Pinpoint the cell where the given text exists, returning its [X, Y] midpoint coordinate. 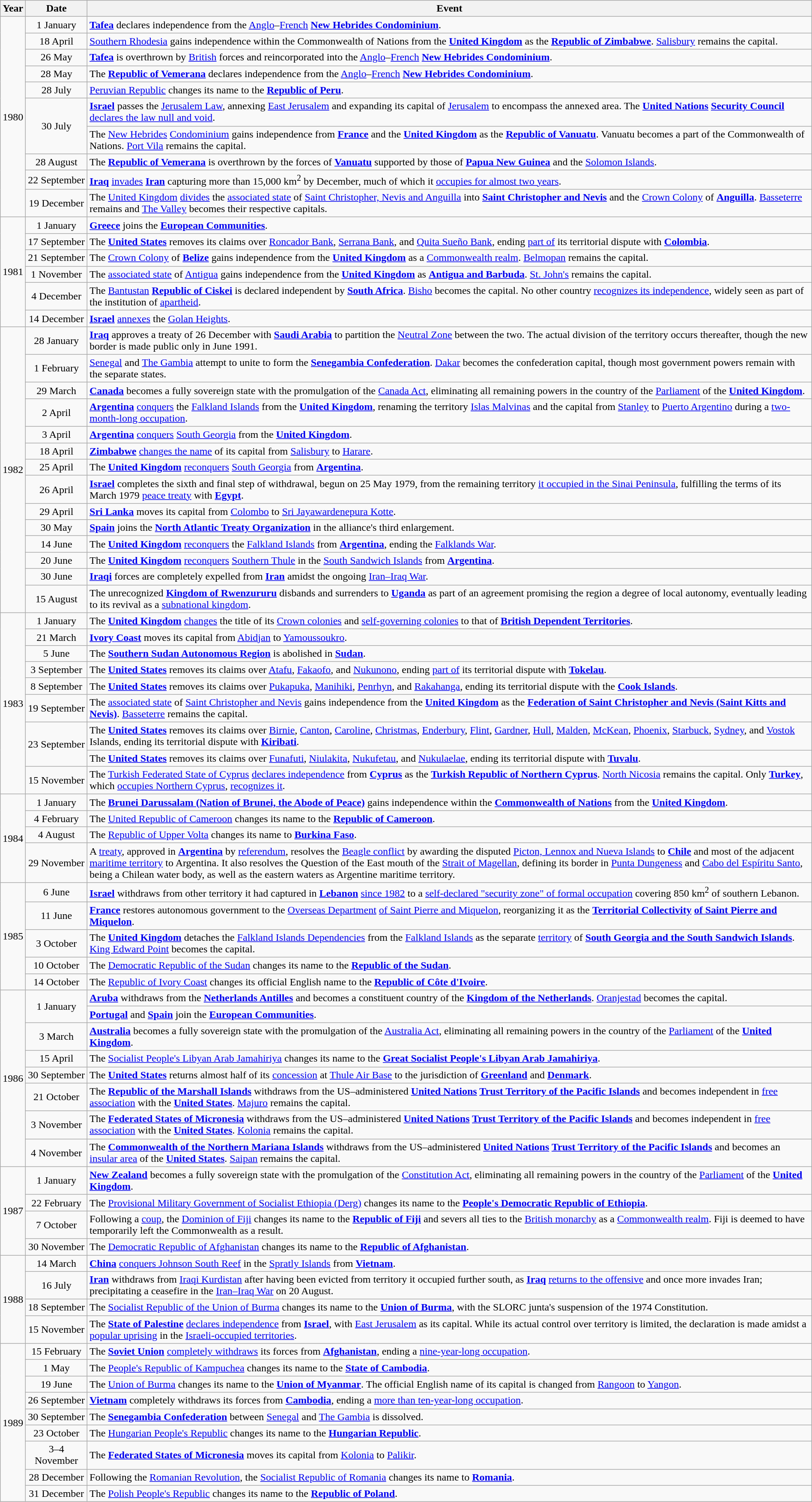
The United Kingdom reconquers South Georgia from Argentina. [450, 467]
3–4 November [57, 1455]
The Union of Burma changes its name to the Union of Myanmar. The official English name of its capital is changed from Rangoon to Yangon. [450, 1384]
30 July [57, 126]
Israel annexes the Golan Heights. [450, 318]
1986 [13, 1078]
1982 [13, 470]
8 September [57, 686]
19 December [57, 203]
The United States removes its claims over Atafu, Fakaofo, and Nukunono, ending part of its territorial dispute with Tokelau. [450, 670]
30 November [57, 1247]
The United States removes its claims over Roncador Bank, Serrana Bank, and Quita Sueño Bank, ending part of its territorial dispute with Colombia. [450, 242]
29 March [57, 390]
1981 [13, 272]
15 August [57, 599]
21 March [57, 637]
The Democratic Republic of Afghanistan changes its name to the Republic of Afghanistan. [450, 1247]
16 July [57, 1285]
The Republic of Vemerana declares independence from the Anglo–French New Hebrides Condominium. [450, 74]
Tafea declares independence from the Anglo–French New Hebrides Condominium. [450, 25]
The United States returns almost half of its concession at Thule Air Base to the jurisdiction of Greenland and Denmark. [450, 1075]
Date [57, 9]
The Democratic Republic of the Sudan changes its name to the Republic of the Sudan. [450, 966]
1983 [13, 703]
5 June [57, 653]
20 June [57, 560]
22 February [57, 1203]
The Republic of Vemerana is overthrown by the forces of Vanuatu supported by those of Papua New Guinea and the Solomon Islands. [450, 162]
Aruba withdraws from the Netherlands Antilles and becomes a constituent country of the Kingdom of the Netherlands. Oranjestad becomes the capital. [450, 998]
23 September [57, 745]
Greece joins the European Communities. [450, 225]
19 June [57, 1384]
The Socialist Republic of the Union of Burma changes its name to the Union of Burma, with the SLORC junta's suspension of the 1974 Constitution. [450, 1308]
14 October [57, 982]
10 October [57, 966]
Vietnam completely withdraws its forces from Cambodia, ending a more than ten-year-long occupation. [450, 1400]
30 May [57, 528]
1 November [57, 274]
7 October [57, 1224]
The United Kingdom reconquers Southern Thule in the South Sandwich Islands from Argentina. [450, 560]
2 April [57, 412]
The Republic of Ivory Coast changes its official English name to the Republic of Côte d'Ivoire. [450, 982]
1984 [13, 838]
14 March [57, 1263]
23 October [57, 1433]
The People's Republic of Kampuchea changes its name to the State of Cambodia. [450, 1368]
14 June [57, 544]
28 January [57, 340]
The Soviet Union completely withdraws its forces from Afghanistan, ending a nine-year-long occupation. [450, 1352]
Iraqi forces are completely expelled from Iran amidst the ongoing Iran–Iraq War. [450, 577]
30 June [57, 577]
3 September [57, 670]
Spain joins the North Atlantic Treaty Organization in the alliance's third enlargement. [450, 528]
3 April [57, 435]
1988 [13, 1299]
The Provisional Military Government of Socialist Ethiopia (Derg) changes its name to the People's Democratic Republic of Ethiopia. [450, 1203]
The United Kingdom changes the title of its Crown colonies and self-governing colonies to that of British Dependent Territories. [450, 621]
The United Republic of Cameroon changes its name to the Republic of Cameroon. [450, 819]
The United States removes its claims over Funafuti, Niulakita, Nukufetau, and Nukulaelae, ending its territorial dispute with Tuvalu. [450, 758]
21 September [57, 258]
22 September [57, 180]
The Senegambia Confederation between Senegal and The Gambia is dissolved. [450, 1417]
1989 [13, 1423]
19 September [57, 708]
Tafea is overthrown by British forces and reincorporated into the Anglo–French New Hebrides Condominium. [450, 57]
Peruvian Republic changes its name to the Republic of Peru. [450, 90]
The Hungarian People's Republic changes its name to the Hungarian Republic. [450, 1433]
The Federated States of Micronesia moves its capital from Kolonia to Palikir. [450, 1455]
14 December [57, 318]
1987 [13, 1211]
Following the Romanian Revolution, the Socialist Republic of Romania changes its name to Romania. [450, 1477]
1980 [13, 117]
28 August [57, 162]
4 August [57, 835]
29 November [57, 863]
18 September [57, 1308]
Iraq invades Iran capturing more than 15,000 km2 by December, much of which it occupies for almost two years. [450, 180]
The Republic of Upper Volta changes its name to Burkina Faso. [450, 835]
15 February [57, 1352]
1 February [57, 368]
Portugal and Spain join the European Communities. [450, 1014]
Argentina conquers South Georgia from the United Kingdom. [450, 435]
The Socialist People's Libyan Arab Jamahiriya changes its name to the Great Socialist People's Libyan Arab Jamahiriya. [450, 1059]
Event [450, 9]
15 April [57, 1059]
The Southern Sudan Autonomous Region is abolished in Sudan. [450, 653]
3 November [57, 1125]
31 December [57, 1493]
Sri Lanka moves its capital from Colombo to Sri Jayawardenepura Kotte. [450, 512]
3 October [57, 943]
Zimbabwe changes the name of its capital from Salisbury to Harare. [450, 451]
21 October [57, 1097]
The associated state of Antigua gains independence from the United Kingdom as Antigua and Barbuda. St. John's remains the capital. [450, 274]
28 July [57, 90]
29 April [57, 512]
Year [13, 9]
11 June [57, 916]
The Brunei Darussalam (Nation of Brunei, the Abode of Peace) gains independence within the Commonwealth of Nations from the United Kingdom. [450, 802]
17 September [57, 242]
1 May [57, 1368]
4 December [57, 296]
28 May [57, 74]
The Polish People's Republic changes its name to the Republic of Poland. [450, 1493]
25 April [57, 467]
26 September [57, 1400]
28 December [57, 1477]
4 February [57, 819]
The United States removes its claims over Pukapuka, Manihiki, Penrhyn, and Rakahanga, ending its territorial dispute with the Cook Islands. [450, 686]
The Crown Colony of Belize gains independence from the United Kingdom as a Commonwealth realm. Belmopan remains the capital. [450, 258]
1985 [13, 937]
China conquers Johnson South Reef in the Spratly Islands from Vietnam. [450, 1263]
3 March [57, 1037]
4 November [57, 1152]
26 April [57, 489]
Ivory Coast moves its capital from Abidjan to Yamoussoukro. [450, 637]
The United Kingdom reconquers the Falkland Islands from Argentina, ending the Falklands War. [450, 544]
6 June [57, 892]
26 May [57, 57]
